Capture the cell that displays the provided text and extract its [x, y] central coordinate. 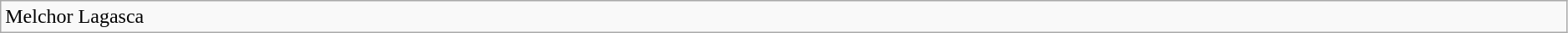
Melchor Lagasca [784, 17]
